Pinpoint the cell where the given text exists, returning its (X, Y) midpoint coordinate. 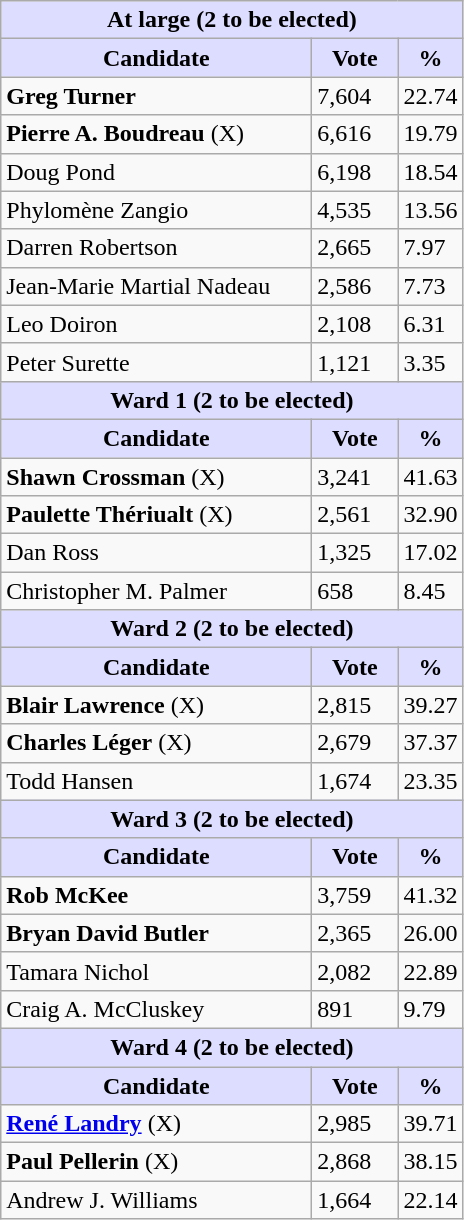
6,616 (355, 134)
Christopher M. Palmer (156, 591)
2,985 (355, 1124)
22.14 (430, 1200)
1,121 (355, 362)
Doug Pond (156, 172)
17.02 (430, 553)
2,586 (355, 286)
Phylomène Zangio (156, 210)
Blair Lawrence (X) (156, 705)
Greg Turner (156, 96)
At large (2 to be elected) (232, 20)
7,604 (355, 96)
41.32 (430, 895)
32.90 (430, 515)
23.35 (430, 781)
7.97 (430, 248)
Ward 2 (2 to be elected) (232, 629)
Tamara Nichol (156, 971)
Bryan David Butler (156, 933)
Charles Léger (X) (156, 743)
2,561 (355, 515)
Jean-Marie Martial Nadeau (156, 286)
22.74 (430, 96)
8.45 (430, 591)
658 (355, 591)
6.31 (430, 324)
9.79 (430, 1009)
2,815 (355, 705)
18.54 (430, 172)
Ward 4 (2 to be elected) (232, 1047)
26.00 (430, 933)
Darren Robertson (156, 248)
3,241 (355, 477)
1,664 (355, 1200)
1,325 (355, 553)
Dan Ross (156, 553)
Leo Doiron (156, 324)
2,868 (355, 1162)
1,674 (355, 781)
13.56 (430, 210)
Ward 1 (2 to be elected) (232, 400)
Shawn Crossman (X) (156, 477)
2,679 (355, 743)
2,665 (355, 248)
2,365 (355, 933)
37.37 (430, 743)
Craig A. McCluskey (156, 1009)
38.15 (430, 1162)
891 (355, 1009)
Ward 3 (2 to be elected) (232, 819)
Andrew J. Williams (156, 1200)
Todd Hansen (156, 781)
Rob McKee (156, 895)
3.35 (430, 362)
7.73 (430, 286)
4,535 (355, 210)
6,198 (355, 172)
2,082 (355, 971)
22.89 (430, 971)
Pierre A. Boudreau (X) (156, 134)
19.79 (430, 134)
39.27 (430, 705)
Paul Pellerin (X) (156, 1162)
Peter Surette (156, 362)
39.71 (430, 1124)
Paulette Thériualt (X) (156, 515)
41.63 (430, 477)
René Landry (X) (156, 1124)
2,108 (355, 324)
3,759 (355, 895)
